Determine the [x, y] coordinate at the center of the cell enclosing the given text.  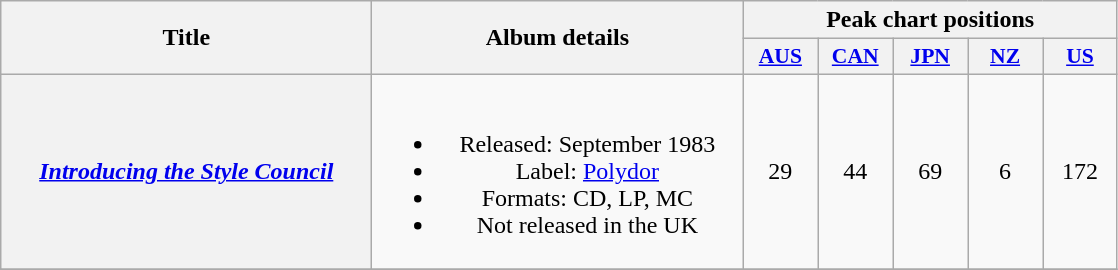
US [1080, 57]
172 [1080, 171]
CAN [856, 57]
44 [856, 171]
69 [930, 171]
Peak chart positions [930, 20]
29 [780, 171]
Introducing the Style Council [186, 171]
Released: September 1983Label: PolydorFormats: CD, LP, MCNot released in the UK [558, 171]
6 [1006, 171]
Album details [558, 38]
AUS [780, 57]
NZ [1006, 57]
Title [186, 38]
JPN [930, 57]
